For the text-containing cell, return its midpoint in [x, y] coordinate format. 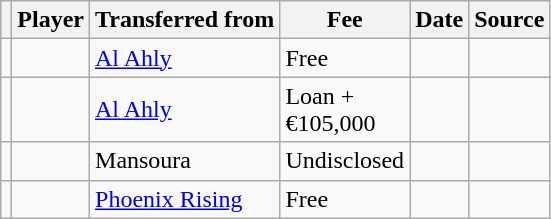
Undisclosed [345, 161]
Player [51, 20]
Mansoura [185, 161]
Date [440, 20]
Loan + €105,000 [345, 110]
Phoenix Rising [185, 199]
Transferred from [185, 20]
Fee [345, 20]
Source [510, 20]
